Capture the cell that displays the provided text and extract its [X, Y] central coordinate. 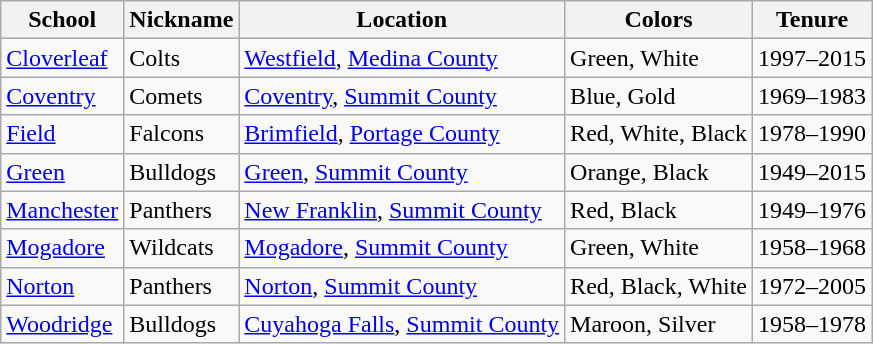
Orange, Black [659, 172]
Comets [182, 96]
1958–1968 [812, 248]
School [62, 20]
Colors [659, 20]
1972–2005 [812, 286]
Coventry [62, 96]
Location [402, 20]
Red, Black [659, 210]
Westfield, Medina County [402, 58]
Coventry, Summit County [402, 96]
1978–1990 [812, 134]
Maroon, Silver [659, 324]
Brimfield, Portage County [402, 134]
Falcons [182, 134]
Green, Summit County [402, 172]
1958–1978 [812, 324]
1949–1976 [812, 210]
1997–2015 [812, 58]
Red, White, Black [659, 134]
Wildcats [182, 248]
1949–2015 [812, 172]
Cuyahoga Falls, Summit County [402, 324]
Colts [182, 58]
New Franklin, Summit County [402, 210]
Norton, Summit County [402, 286]
Green [62, 172]
Mogadore [62, 248]
Mogadore, Summit County [402, 248]
Norton [62, 286]
Tenure [812, 20]
Woodridge [62, 324]
Blue, Gold [659, 96]
Nickname [182, 20]
Manchester [62, 210]
Red, Black, White [659, 286]
1969–1983 [812, 96]
Cloverleaf [62, 58]
Field [62, 134]
